From the cell containing the given text, extract its center point as (X, Y) coordinate. 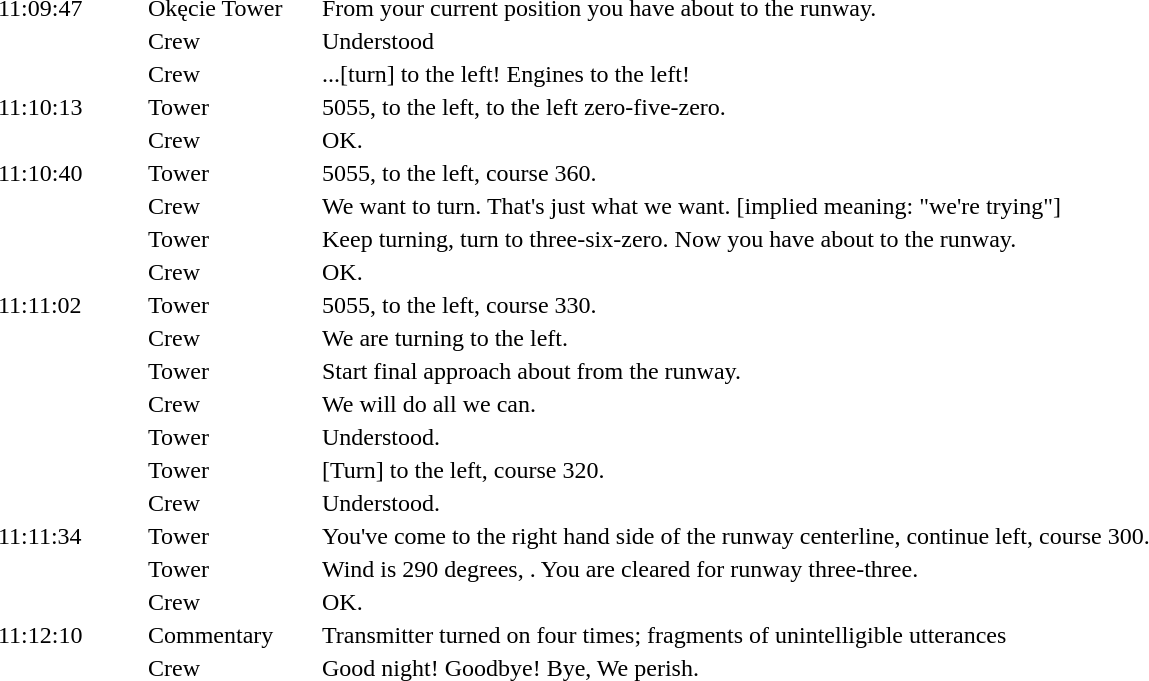
Commentary (232, 635)
